Identify which cell holds the provided text, then report its [x, y] central coordinate. 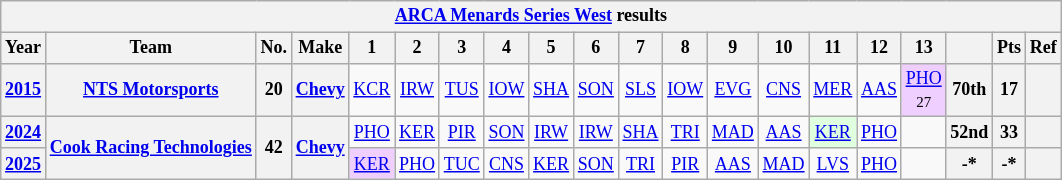
11 [833, 48]
Team [150, 48]
3 [462, 48]
TUS [462, 90]
2024 [24, 132]
70th [970, 90]
6 [596, 48]
2015 [24, 90]
KCR [372, 90]
42 [274, 148]
1 [372, 48]
EVG [734, 90]
9 [734, 48]
LVS [833, 164]
ARCA Menards Series West results [531, 16]
MER [833, 90]
12 [880, 48]
2025 [24, 164]
Pts [1010, 48]
TUC [462, 164]
4 [506, 48]
17 [1010, 90]
52nd [970, 132]
PHO27 [924, 90]
Ref [1043, 48]
Make [320, 48]
8 [686, 48]
No. [274, 48]
2 [418, 48]
Cook Racing Technologies [150, 148]
33 [1010, 132]
NTS Motorsports [150, 90]
13 [924, 48]
7 [640, 48]
10 [784, 48]
5 [552, 48]
SLS [640, 90]
20 [274, 90]
Year [24, 48]
